Capture the cell that displays the provided text and extract its [x, y] central coordinate. 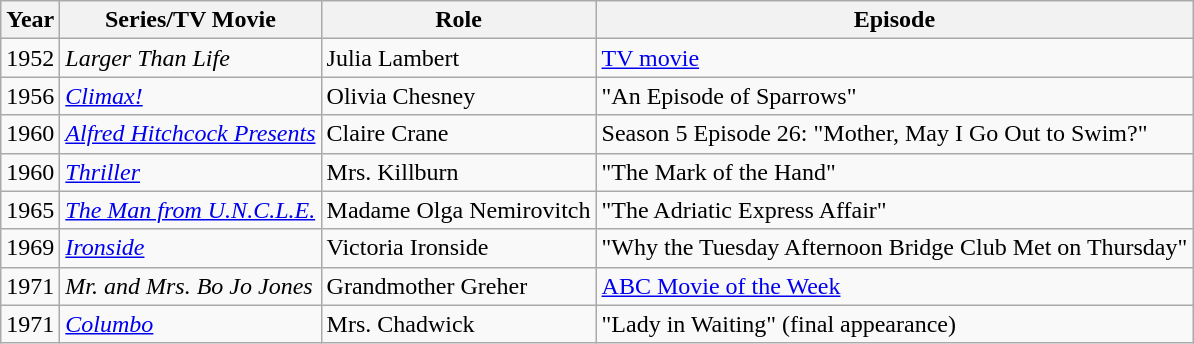
Grandmother Greher [458, 286]
Julia Lambert [458, 58]
Olivia Chesney [458, 96]
Climax! [190, 96]
1956 [30, 96]
1965 [30, 210]
TV movie [894, 58]
Ironside [190, 248]
Thriller [190, 172]
Mr. and Mrs. Bo Jo Jones [190, 286]
Victoria Ironside [458, 248]
Mrs. Chadwick [458, 324]
1969 [30, 248]
Alfred Hitchcock Presents [190, 134]
"The Mark of the Hand" [894, 172]
Year [30, 20]
Episode [894, 20]
The Man from U.N.C.L.E. [190, 210]
1952 [30, 58]
Mrs. Killburn [458, 172]
"The Adriatic Express Affair" [894, 210]
Columbo [190, 324]
"An Episode of Sparrows" [894, 96]
"Lady in Waiting" (final appearance) [894, 324]
Series/TV Movie [190, 20]
ABC Movie of the Week [894, 286]
"Why the Tuesday Afternoon Bridge Club Met on Thursday" [894, 248]
Madame Olga Nemirovitch [458, 210]
Claire Crane [458, 134]
Season 5 Episode 26: "Mother, May I Go Out to Swim?" [894, 134]
Role [458, 20]
Larger Than Life [190, 58]
